Identify which cell holds the provided text, then report its (x, y) central coordinate. 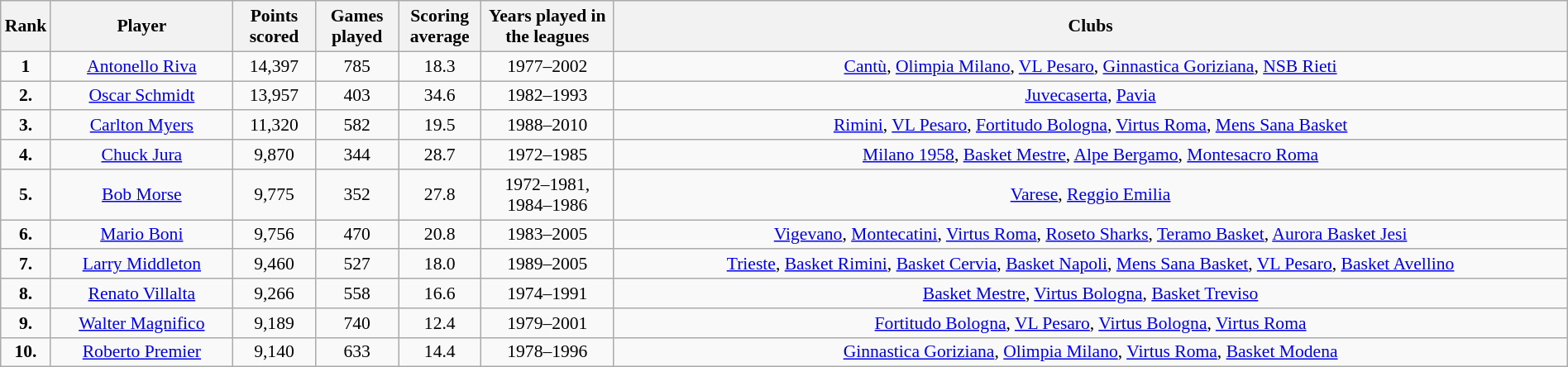
Games played (357, 26)
Chuck Jura (141, 155)
785 (357, 66)
9,460 (274, 265)
14.4 (440, 352)
Trieste, Basket Rimini, Basket Cervia, Basket Napoli, Mens Sana Basket, VL Pesaro, Basket Avellino (1090, 265)
20.8 (440, 235)
1977–2002 (547, 66)
9,775 (274, 195)
Bob Morse (141, 195)
582 (357, 126)
Renato Villalta (141, 293)
352 (357, 195)
Oscar Schmidt (141, 96)
Vigevano, Montecatini, Virtus Roma, Roseto Sharks, Teramo Basket, Aurora Basket Jesi (1090, 235)
9,189 (274, 323)
12.4 (440, 323)
Juvecaserta, Pavia (1090, 96)
1974–1991 (547, 293)
10. (26, 352)
34.6 (440, 96)
740 (357, 323)
6. (26, 235)
11,320 (274, 126)
5. (26, 195)
9,266 (274, 293)
Scoring average (440, 26)
4. (26, 155)
19.5 (440, 126)
13,957 (274, 96)
1989–2005 (547, 265)
Mario Boni (141, 235)
9,870 (274, 155)
Walter Magnifico (141, 323)
344 (357, 155)
3. (26, 126)
Varese, Reggio Emilia (1090, 195)
9,756 (274, 235)
Rank (26, 26)
Clubs (1090, 26)
1988–2010 (547, 126)
Fortitudo Bologna, VL Pesaro, Virtus Bologna, Virtus Roma (1090, 323)
8. (26, 293)
28.7 (440, 155)
1983–2005 (547, 235)
403 (357, 96)
Milano 1958, Basket Mestre, Alpe Bergamo, Montesacro Roma (1090, 155)
2. (26, 96)
470 (357, 235)
Antonello Riva (141, 66)
18.3 (440, 66)
Ginnastica Goriziana, Olimpia Milano, Virtus Roma, Basket Modena (1090, 352)
633 (357, 352)
18.0 (440, 265)
Rimini, VL Pesaro, Fortitudo Bologna, Virtus Roma, Mens Sana Basket (1090, 126)
558 (357, 293)
Player (141, 26)
27.8 (440, 195)
527 (357, 265)
Roberto Premier (141, 352)
16.6 (440, 293)
Years played in the leagues (547, 26)
1 (26, 66)
Larry Middleton (141, 265)
7. (26, 265)
1972–1985 (547, 155)
1982–1993 (547, 96)
1972–1981,1984–1986 (547, 195)
Points scored (274, 26)
9. (26, 323)
14,397 (274, 66)
1978–1996 (547, 352)
Carlton Myers (141, 126)
9,140 (274, 352)
Basket Mestre, Virtus Bologna, Basket Treviso (1090, 293)
Cantù, Olimpia Milano, VL Pesaro, Ginnastica Goriziana, NSB Rieti (1090, 66)
1979–2001 (547, 323)
